Pinpoint the cell where the given text exists, returning its [x, y] midpoint coordinate. 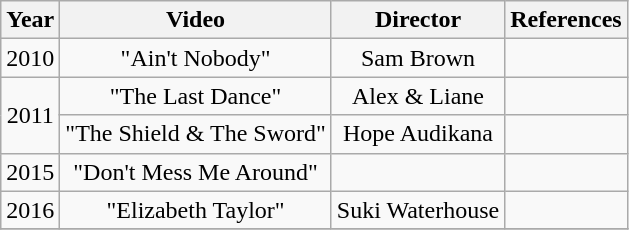
"Elizabeth Taylor" [196, 210]
Year [30, 20]
References [566, 20]
2016 [30, 210]
2010 [30, 58]
Director [418, 20]
"Ain't Nobody" [196, 58]
2015 [30, 172]
"The Last Dance" [196, 96]
Video [196, 20]
2011 [30, 115]
"The Shield & The Sword" [196, 134]
Alex & Liane [418, 96]
Suki Waterhouse [418, 210]
"Don't Mess Me Around" [196, 172]
Hope Audikana [418, 134]
Sam Brown [418, 58]
